From the cell containing the given text, extract its center point as (X, Y) coordinate. 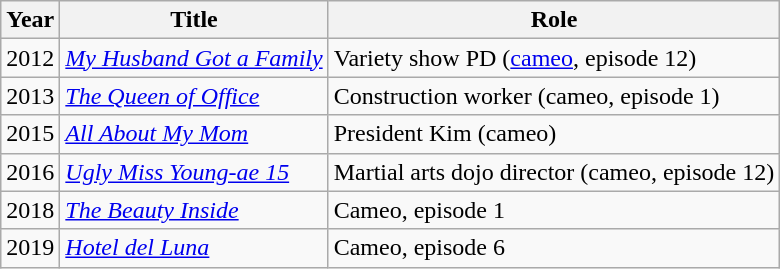
Ugly Miss Young-ae 15 (194, 172)
Construction worker (cameo, episode 1) (554, 96)
Cameo, episode 1 (554, 210)
Role (554, 20)
My Husband Got a Family (194, 58)
Hotel del Luna (194, 248)
2016 (30, 172)
2012 (30, 58)
2015 (30, 134)
2013 (30, 96)
Variety show PD (cameo, episode 12) (554, 58)
President Kim (cameo) (554, 134)
2018 (30, 210)
Cameo, episode 6 (554, 248)
Title (194, 20)
All About My Mom (194, 134)
Martial arts dojo director (cameo, episode 12) (554, 172)
The Beauty Inside (194, 210)
2019 (30, 248)
Year (30, 20)
The Queen of Office (194, 96)
